Return the (X, Y) coordinate for the center point of the cell that contains the specified text.  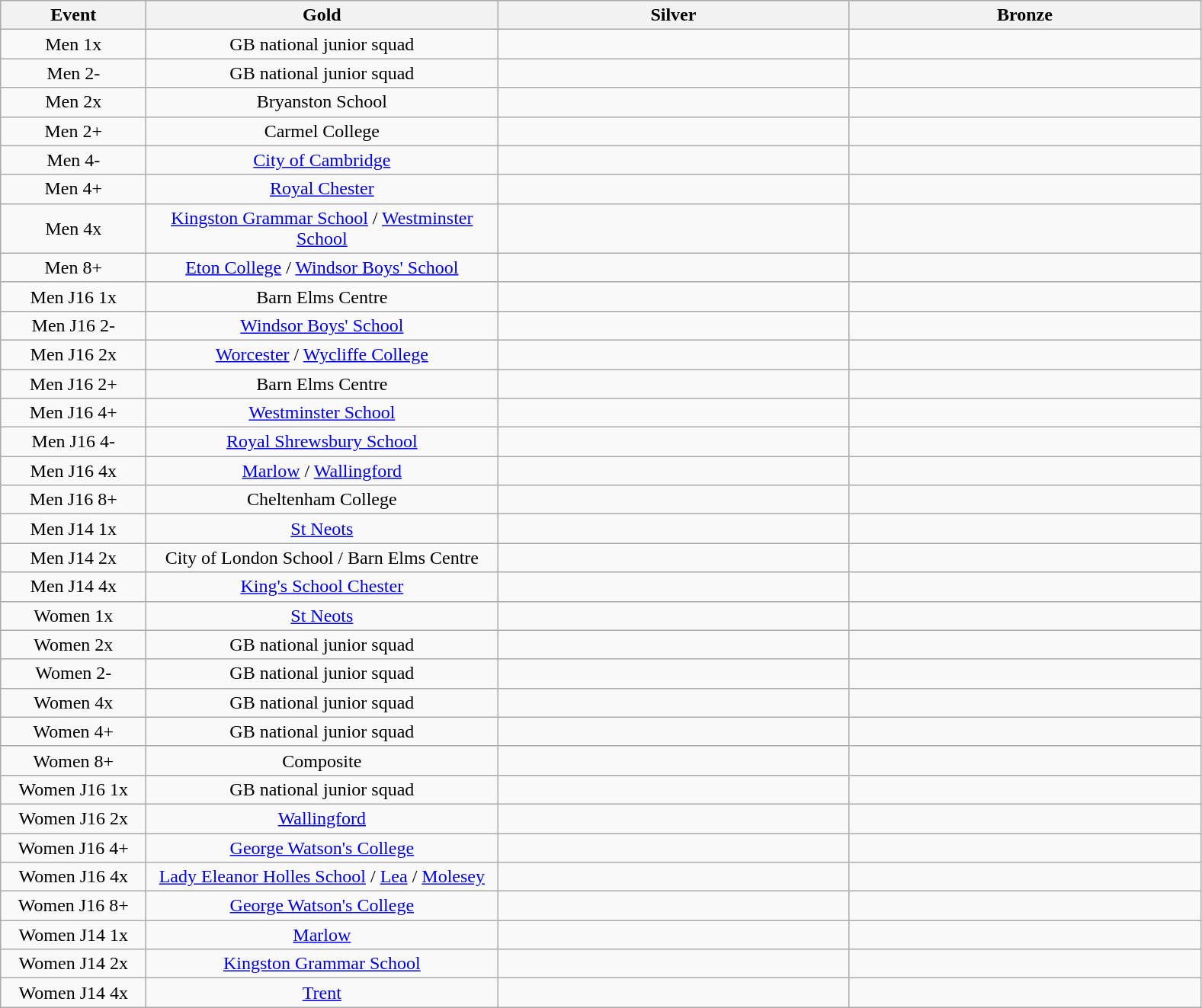
Marlow / Wallingford (322, 471)
Carmel College (322, 131)
Men J16 2x (73, 354)
Eton College / Windsor Boys' School (322, 267)
Kingston Grammar School / Westminster School (322, 229)
Lady Eleanor Holles School / Lea / Molesey (322, 877)
Cheltenham College (322, 500)
Women 2- (73, 674)
King's School Chester (322, 587)
Women J16 4+ (73, 848)
Men J16 4+ (73, 413)
Women J16 4x (73, 877)
Wallingford (322, 818)
Men 4+ (73, 189)
Gold (322, 15)
Men J14 1x (73, 529)
Women J16 8+ (73, 906)
Women J16 1x (73, 789)
Men J16 1x (73, 296)
Women 4x (73, 702)
Men 2+ (73, 131)
Men J16 2- (73, 325)
Windsor Boys' School (322, 325)
Men 8+ (73, 267)
Event (73, 15)
Women 4+ (73, 731)
Trent (322, 993)
Worcester / Wycliffe College (322, 354)
Women 2x (73, 645)
Men 2- (73, 73)
Men J16 4x (73, 471)
Bryanston School (322, 102)
Men 2x (73, 102)
Royal Chester (322, 189)
Men J16 4- (73, 442)
Women J14 1x (73, 935)
Women 8+ (73, 760)
Marlow (322, 935)
Women J16 2x (73, 818)
City of Cambridge (322, 160)
Women 1x (73, 616)
Women J14 2x (73, 964)
Men J14 2x (73, 558)
City of London School / Barn Elms Centre (322, 558)
Men J16 8+ (73, 500)
Men 1x (73, 44)
Men J16 2+ (73, 383)
Royal Shrewsbury School (322, 442)
Women J14 4x (73, 993)
Men 4- (73, 160)
Kingston Grammar School (322, 964)
Composite (322, 760)
Bronze (1024, 15)
Westminster School (322, 413)
Silver (674, 15)
Men 4x (73, 229)
Men J14 4x (73, 587)
